Detect which cell encompasses the target text, then output its (X, Y) center coordinate. 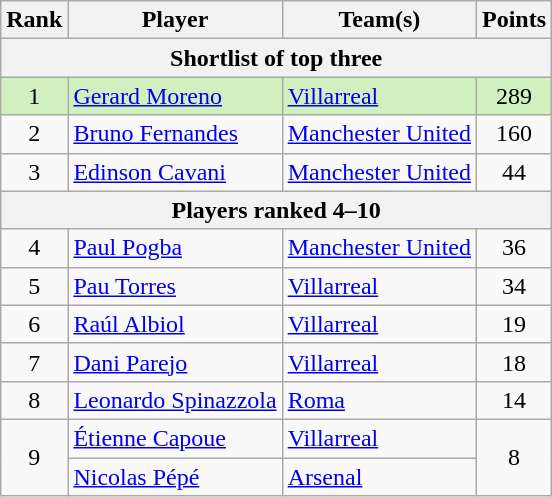
160 (514, 134)
Gerard Moreno (175, 96)
Dani Parejo (175, 362)
Players ranked 4–10 (276, 210)
9 (34, 457)
3 (34, 172)
Étienne Capoue (175, 438)
19 (514, 324)
289 (514, 96)
44 (514, 172)
Rank (34, 20)
Leonardo Spinazzola (175, 400)
4 (34, 248)
6 (34, 324)
18 (514, 362)
Arsenal (379, 477)
2 (34, 134)
1 (34, 96)
36 (514, 248)
14 (514, 400)
Pau Torres (175, 286)
Paul Pogba (175, 248)
Player (175, 20)
Bruno Fernandes (175, 134)
Nicolas Pépé (175, 477)
Shortlist of top three (276, 58)
5 (34, 286)
34 (514, 286)
7 (34, 362)
Points (514, 20)
Raúl Albiol (175, 324)
Roma (379, 400)
Team(s) (379, 20)
Edinson Cavani (175, 172)
